Detect which cell encompasses the target text, then output its [x, y] center coordinate. 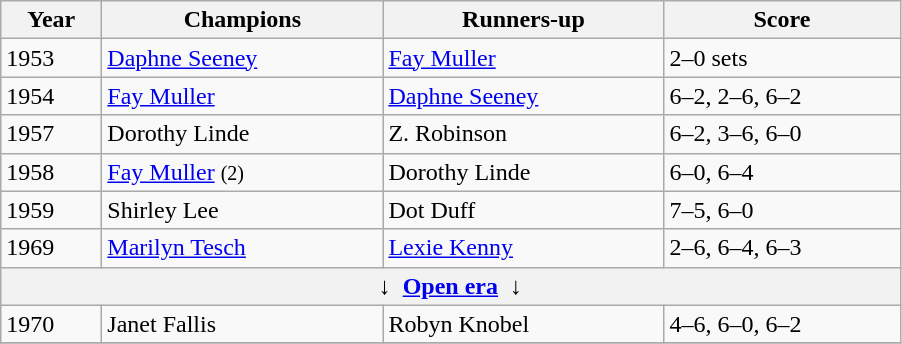
Robyn Knobel [524, 324]
Z. Robinson [524, 134]
Fay Muller (2) [242, 172]
Janet Fallis [242, 324]
Runners-up [524, 20]
6–0, 6–4 [782, 172]
4–6, 6–0, 6–2 [782, 324]
1969 [52, 248]
Score [782, 20]
Shirley Lee [242, 210]
2–0 sets [782, 58]
1970 [52, 324]
1959 [52, 210]
Dot Duff [524, 210]
6–2, 2–6, 6–2 [782, 96]
6–2, 3–6, 6–0 [782, 134]
↓ Open era ↓ [450, 286]
Lexie Kenny [524, 248]
Year [52, 20]
2–6, 6–4, 6–3 [782, 248]
Marilyn Tesch [242, 248]
1953 [52, 58]
7–5, 6–0 [782, 210]
1958 [52, 172]
Champions [242, 20]
1957 [52, 134]
1954 [52, 96]
